Identify which cell holds the provided text, then report its (x, y) central coordinate. 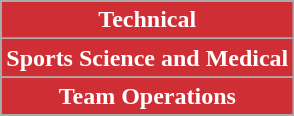
Sports Science and Medical (148, 58)
Technical (148, 20)
Team Operations (148, 96)
